Scan for the cell matching the given text and deliver its [X, Y] coordinate at center. 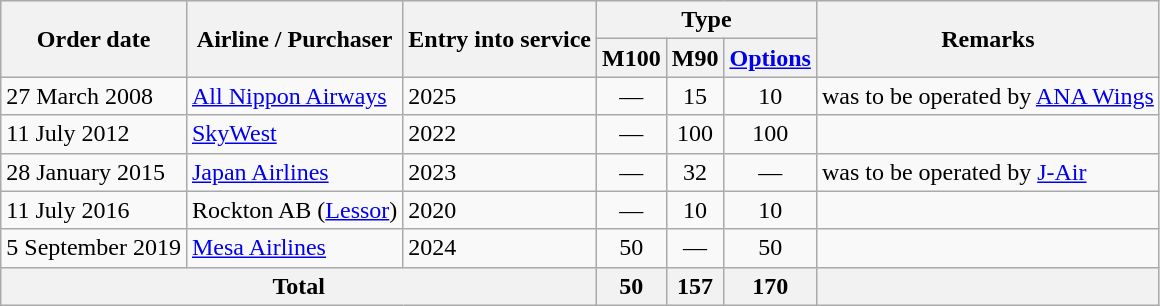
was to be operated by ANA Wings [988, 96]
All Nippon Airways [294, 96]
M100 [632, 58]
M90 [695, 58]
Entry into service [500, 39]
2024 [500, 248]
Order date [94, 39]
Type [707, 20]
2023 [500, 172]
27 March 2008 [94, 96]
157 [695, 286]
Total [299, 286]
170 [770, 286]
Options [770, 58]
SkyWest [294, 134]
11 July 2012 [94, 134]
15 [695, 96]
Remarks [988, 39]
28 January 2015 [94, 172]
was to be operated by J-Air [988, 172]
Japan Airlines [294, 172]
Mesa Airlines [294, 248]
2020 [500, 210]
Airline / Purchaser [294, 39]
5 September 2019 [94, 248]
2025 [500, 96]
32 [695, 172]
Rockton AB (Lessor) [294, 210]
11 July 2016 [94, 210]
2022 [500, 134]
